Search for the cell housing the specified text and yield its (X, Y) center coordinate. 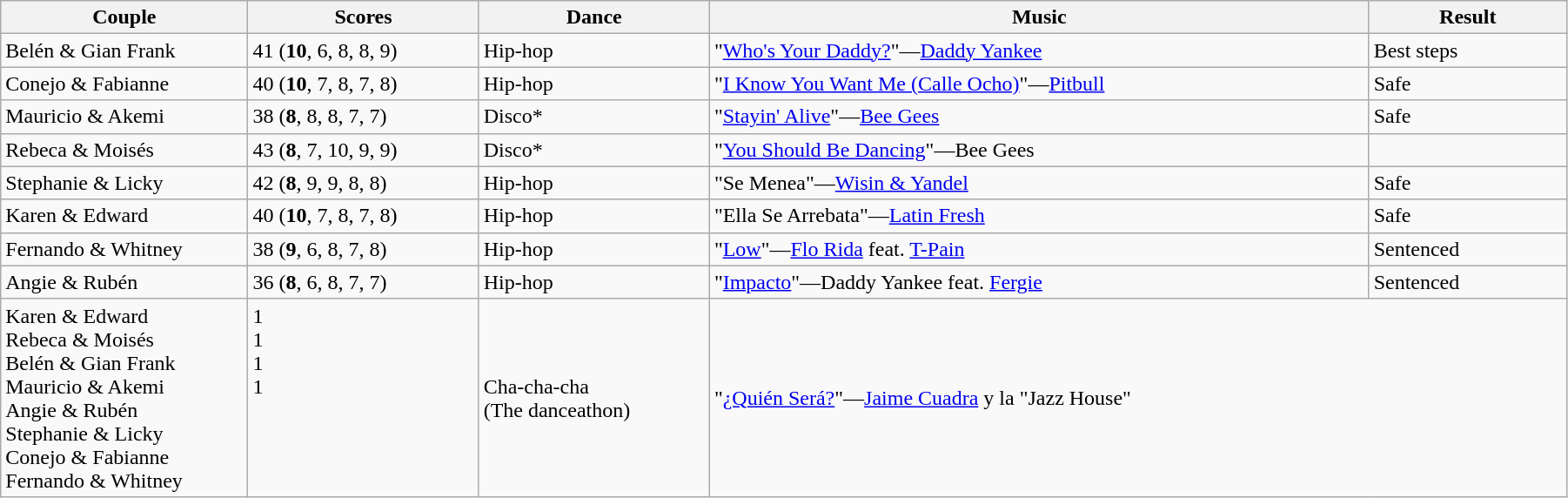
Result (1467, 17)
Dance (593, 17)
43 (8, 7, 10, 9, 9) (364, 150)
42 (8, 9, 9, 8, 8) (364, 183)
Karen & EdwardRebeca & MoisésBelén & Gian FrankMauricio & AkemiAngie & RubénStephanie & LickyConejo & FabianneFernando & Whitney (124, 397)
"Who's Your Daddy?"—Daddy Yankee (1039, 50)
Fernando & Whitney (124, 249)
Scores (364, 17)
"Stayin' Alive"—Bee Gees (1039, 117)
Couple (124, 17)
Conejo & Fabianne (124, 84)
"Impacto"—Daddy Yankee feat. Fergie (1039, 282)
Rebeca & Moisés (124, 150)
1111 (364, 397)
Best steps (1467, 50)
"I Know You Want Me (Calle Ocho)"—Pitbull (1039, 84)
"Ella Se Arrebata"—Latin Fresh (1039, 216)
38 (9, 6, 8, 7, 8) (364, 249)
"¿Quién Será?"—Jaime Cuadra y la "Jazz House" (1138, 397)
38 (8, 8, 8, 7, 7) (364, 117)
Karen & Edward (124, 216)
36 (8, 6, 8, 7, 7) (364, 282)
Belén & Gian Frank (124, 50)
"You Should Be Dancing"—Bee Gees (1039, 150)
"Se Menea"—Wisin & Yandel (1039, 183)
41 (10, 6, 8, 8, 9) (364, 50)
Stephanie & Licky (124, 183)
"Low"—Flo Rida feat. T-Pain (1039, 249)
Mauricio & Akemi (124, 117)
Angie & Rubén (124, 282)
Cha-cha-cha(The danceathon) (593, 397)
Music (1039, 17)
